Detect which cell encompasses the target text, then output its [x, y] center coordinate. 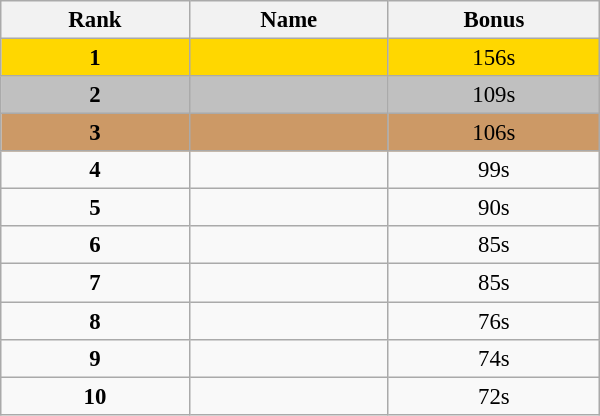
5 [95, 208]
8 [95, 321]
Bonus [494, 20]
Rank [95, 20]
76s [494, 321]
10 [95, 396]
72s [494, 396]
109s [494, 95]
106s [494, 133]
4 [95, 170]
6 [95, 245]
156s [494, 58]
74s [494, 358]
99s [494, 170]
1 [95, 58]
9 [95, 358]
Name [288, 20]
3 [95, 133]
90s [494, 208]
7 [95, 283]
2 [95, 95]
